Determine the (X, Y) coordinate at the center of the cell enclosing the given text.  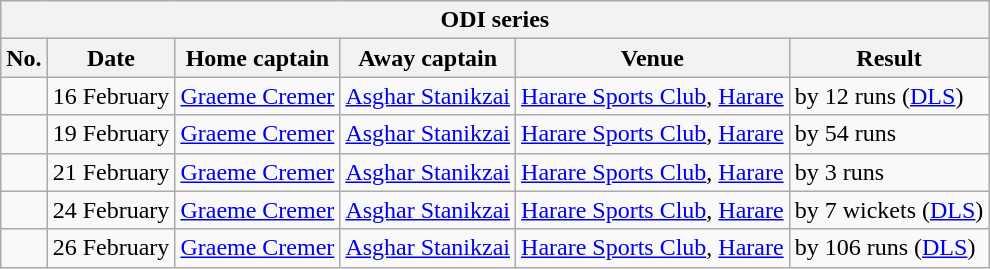
by 106 runs (DLS) (889, 248)
Away captain (428, 58)
24 February (111, 210)
Venue (653, 58)
21 February (111, 172)
Date (111, 58)
by 12 runs (DLS) (889, 96)
19 February (111, 134)
26 February (111, 248)
ODI series (495, 20)
by 54 runs (889, 134)
Home captain (258, 58)
by 3 runs (889, 172)
by 7 wickets (DLS) (889, 210)
No. (24, 58)
16 February (111, 96)
Result (889, 58)
